For the text-containing cell, return its midpoint in [X, Y] coordinate format. 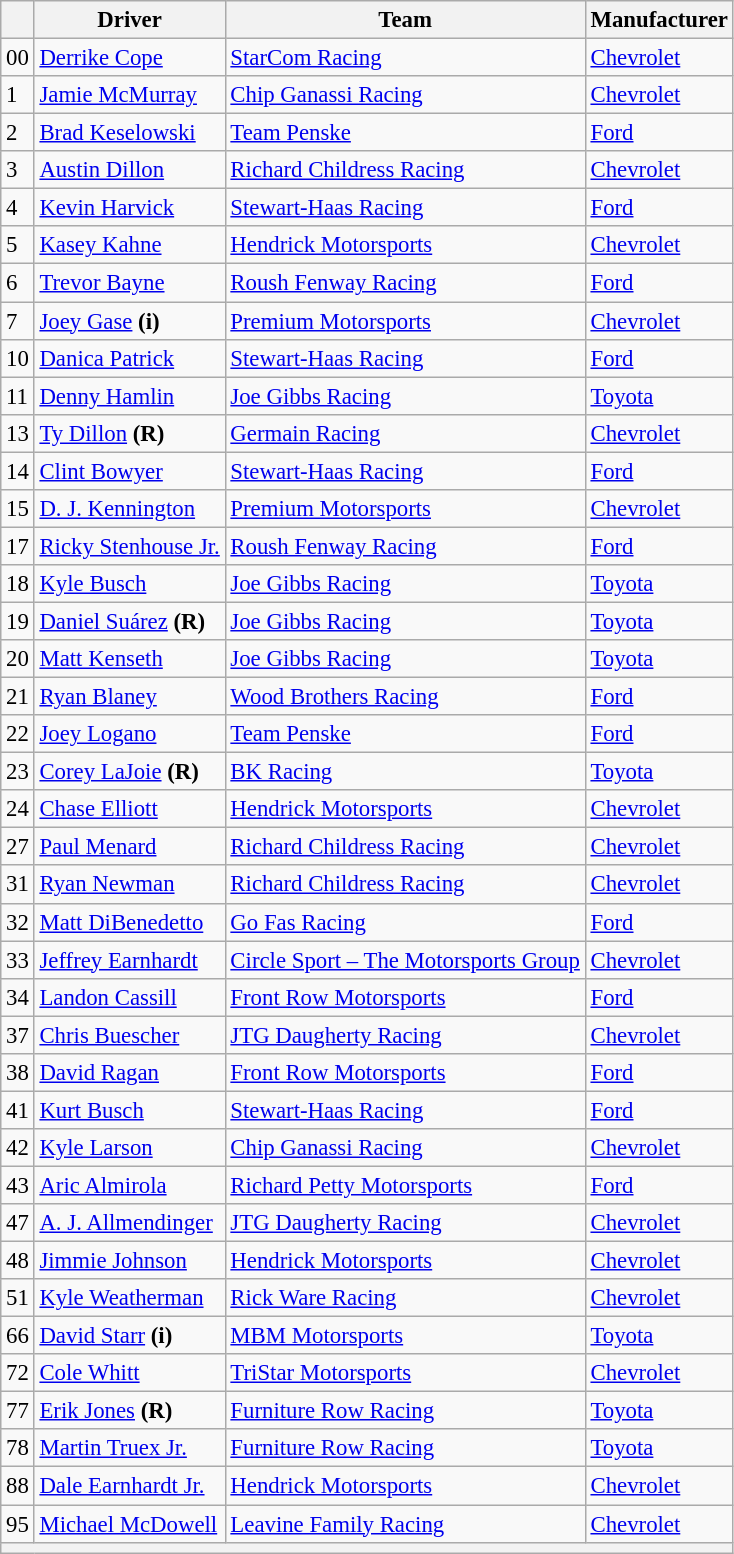
Rick Ware Racing [405, 1298]
Wood Brothers Racing [405, 697]
Ty Dillon (R) [130, 433]
24 [18, 809]
23 [18, 772]
Paul Menard [130, 847]
78 [18, 1449]
Brad Keselowski [130, 133]
Jeffrey Earnhardt [130, 960]
Michael McDowell [130, 1524]
95 [18, 1524]
19 [18, 621]
David Ragan [130, 1073]
Danica Patrick [130, 358]
Ryan Blaney [130, 697]
Ryan Newman [130, 885]
A. J. Allmendinger [130, 1223]
TriStar Motorsports [405, 1373]
Circle Sport – The Motorsports Group [405, 960]
20 [18, 659]
Team [405, 20]
StarCom Racing [405, 58]
Kyle Larson [130, 1148]
32 [18, 922]
48 [18, 1261]
00 [18, 58]
37 [18, 1035]
Denny Hamlin [130, 396]
BK Racing [405, 772]
Joey Gase (i) [130, 321]
14 [18, 471]
41 [18, 1110]
Kevin Harvick [130, 208]
Ricky Stenhouse Jr. [130, 546]
72 [18, 1373]
31 [18, 885]
Chase Elliott [130, 809]
77 [18, 1411]
34 [18, 997]
38 [18, 1073]
Kyle Busch [130, 584]
Joey Logano [130, 734]
Jamie McMurray [130, 95]
Manufacturer [659, 20]
Go Fas Racing [405, 922]
4 [18, 208]
11 [18, 396]
Dale Earnhardt Jr. [130, 1486]
2 [18, 133]
22 [18, 734]
Landon Cassill [130, 997]
Matt Kenseth [130, 659]
6 [18, 283]
3 [18, 170]
Derrike Cope [130, 58]
Kasey Kahne [130, 245]
66 [18, 1336]
21 [18, 697]
Matt DiBenedetto [130, 922]
13 [18, 433]
MBM Motorsports [405, 1336]
Corey LaJoie (R) [130, 772]
Erik Jones (R) [130, 1411]
Driver [130, 20]
15 [18, 509]
D. J. Kennington [130, 509]
Cole Whitt [130, 1373]
Martin Truex Jr. [130, 1449]
Chris Buescher [130, 1035]
17 [18, 546]
10 [18, 358]
Trevor Bayne [130, 283]
18 [18, 584]
1 [18, 95]
Daniel Suárez (R) [130, 621]
Leavine Family Racing [405, 1524]
47 [18, 1223]
Clint Bowyer [130, 471]
42 [18, 1148]
51 [18, 1298]
Aric Almirola [130, 1185]
Kurt Busch [130, 1110]
David Starr (i) [130, 1336]
Kyle Weatherman [130, 1298]
Austin Dillon [130, 170]
7 [18, 321]
27 [18, 847]
Jimmie Johnson [130, 1261]
Germain Racing [405, 433]
5 [18, 245]
43 [18, 1185]
33 [18, 960]
88 [18, 1486]
Richard Petty Motorsports [405, 1185]
